Locate the cell with the specified text and output its (x, y) center coordinate. 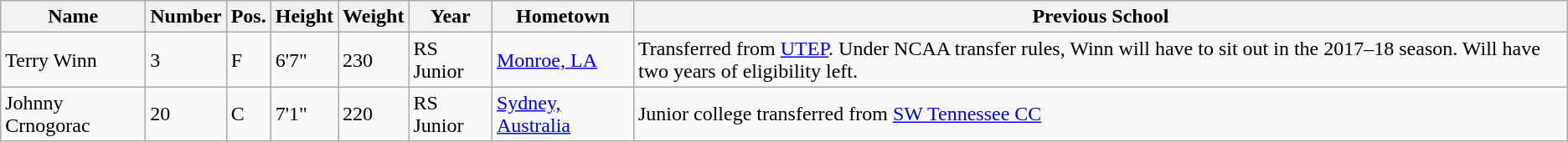
Sydney, Australia (563, 114)
3 (186, 60)
Hometown (563, 17)
Height (304, 17)
F (248, 60)
Junior college transferred from SW Tennessee CC (1101, 114)
Terry Winn (74, 60)
Year (451, 17)
Pos. (248, 17)
230 (374, 60)
6'7" (304, 60)
220 (374, 114)
Monroe, LA (563, 60)
Number (186, 17)
Transferred from UTEP. Under NCAA transfer rules, Winn will have to sit out in the 2017–18 season. Will have two years of eligibility left. (1101, 60)
Weight (374, 17)
Johnny Crnogorac (74, 114)
20 (186, 114)
Previous School (1101, 17)
7'1" (304, 114)
Name (74, 17)
C (248, 114)
